From the cell containing the given text, extract its center point as [X, Y] coordinate. 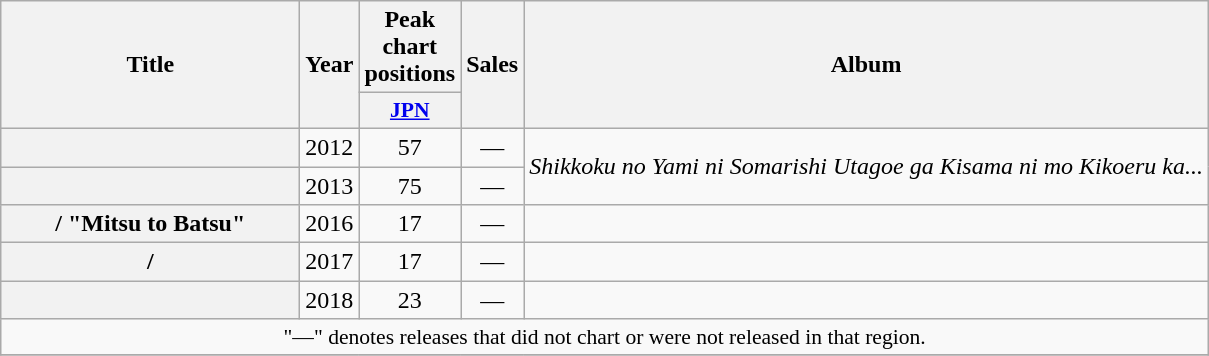
/ [150, 262]
23 [410, 300]
2012 [330, 147]
75 [410, 185]
2016 [330, 224]
"—" denotes releases that did not chart or were not released in that region. [605, 337]
Peak chart positions [410, 47]
Shikkoku no Yami ni Somarishi Utagoe ga Kisama ni mo Kikoeru ka... [866, 166]
/ "Mitsu to Batsu" [150, 224]
Title [150, 65]
2018 [330, 300]
Sales [492, 65]
Year [330, 65]
57 [410, 147]
2017 [330, 262]
Album [866, 65]
JPN [410, 111]
2013 [330, 185]
